For the text-containing cell, return its midpoint in (X, Y) coordinate format. 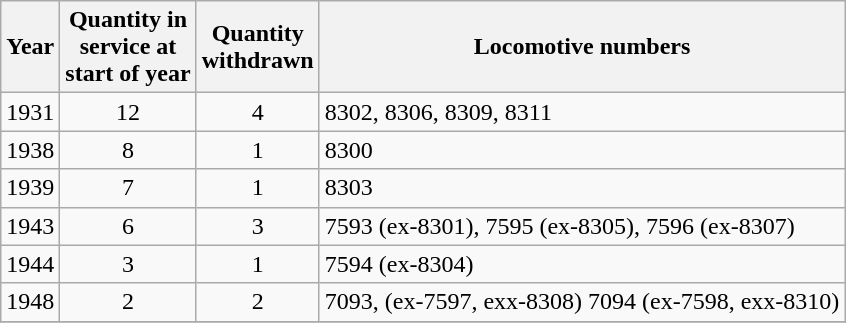
1944 (30, 264)
Quantitywithdrawn (258, 47)
Quantity inservice atstart of year (128, 47)
Locomotive numbers (582, 47)
6 (128, 226)
1948 (30, 302)
Year (30, 47)
1938 (30, 150)
7093, (ex-7597, exx-8308) 7094 (ex-7598, exx-8310) (582, 302)
12 (128, 112)
1943 (30, 226)
8302, 8306, 8309, 8311 (582, 112)
1931 (30, 112)
4 (258, 112)
7593 (ex-8301), 7595 (ex-8305), 7596 (ex-8307) (582, 226)
7 (128, 188)
8303 (582, 188)
8300 (582, 150)
8 (128, 150)
1939 (30, 188)
7594 (ex-8304) (582, 264)
